Return the (x, y) coordinate for the center point of the cell that contains the specified text.  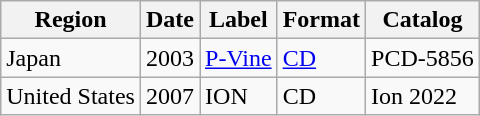
ION (239, 96)
Catalog (423, 20)
United States (71, 96)
Format (321, 20)
Region (71, 20)
2007 (170, 96)
PCD-5856 (423, 58)
Label (239, 20)
P-Vine (239, 58)
Date (170, 20)
Ion 2022 (423, 96)
2003 (170, 58)
Japan (71, 58)
